Output the [X, Y] coordinate of the center of the cell containing the given text.  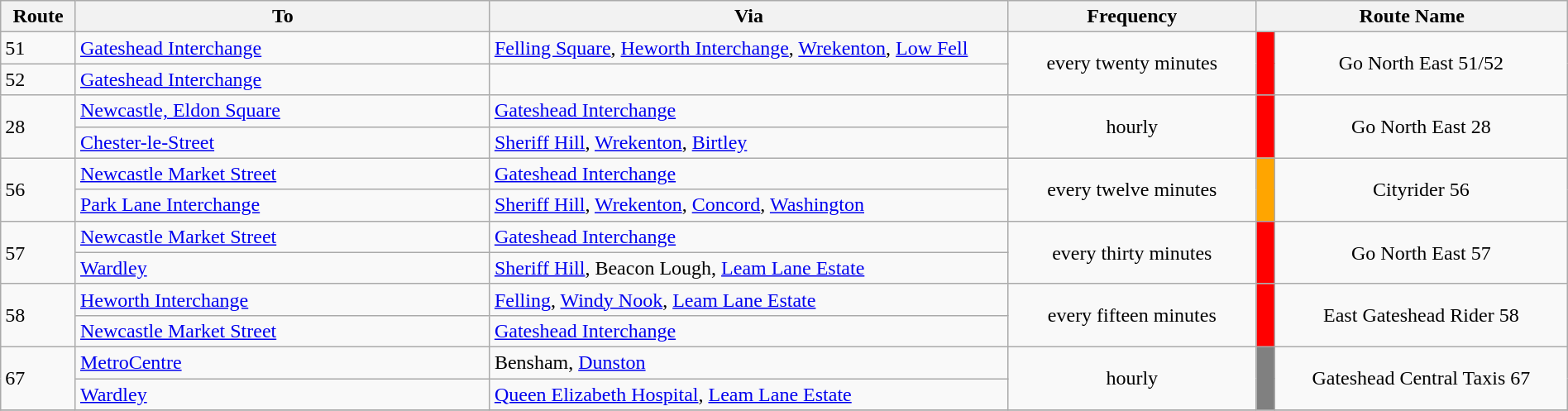
Sheriff Hill, Wrekenton, Birtley [748, 142]
67 [38, 378]
every thirty minutes [1133, 252]
Frequency [1133, 17]
Queen Elizabeth Hospital, Leam Lane Estate [748, 394]
Route Name [1412, 17]
Sheriff Hill, Beacon Lough, Leam Lane Estate [748, 268]
Felling Square, Heworth Interchange, Wrekenton, Low Fell [748, 48]
East Gateshead Rider 58 [1421, 315]
56 [38, 189]
Sheriff Hill, Wrekenton, Concord, Washington [748, 205]
52 [38, 79]
Heworth Interchange [283, 299]
Via [748, 17]
every twenty minutes [1133, 64]
28 [38, 127]
Route [38, 17]
To [283, 17]
Go North East 28 [1421, 127]
Cityrider 56 [1421, 189]
Chester-le-Street [283, 142]
58 [38, 315]
Park Lane Interchange [283, 205]
MetroCentre [283, 362]
51 [38, 48]
every fifteen minutes [1133, 315]
Gateshead Central Taxis 67 [1421, 378]
Go North East 51/52 [1421, 64]
Bensham, Dunston [748, 362]
every twelve minutes [1133, 189]
57 [38, 252]
Newcastle, Eldon Square [283, 111]
Go North East 57 [1421, 252]
Felling, Windy Nook, Leam Lane Estate [748, 299]
